Locate the cell with the specified text and output its [X, Y] center coordinate. 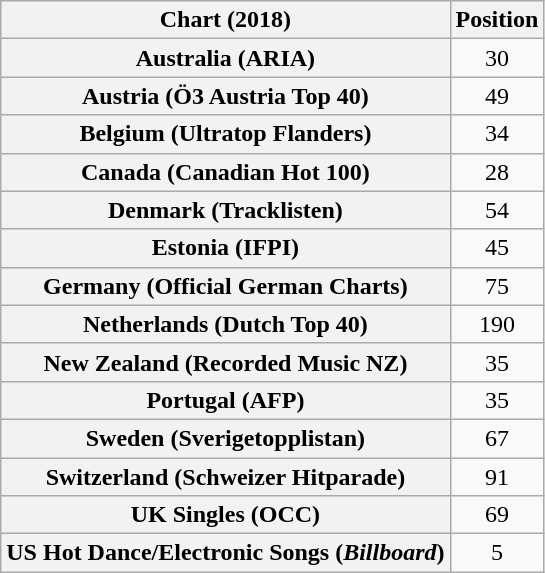
67 [497, 438]
Position [497, 20]
5 [497, 553]
Canada (Canadian Hot 100) [226, 172]
69 [497, 515]
28 [497, 172]
Austria (Ö3 Austria Top 40) [226, 96]
Estonia (IFPI) [226, 248]
91 [497, 477]
190 [497, 324]
34 [497, 134]
Australia (ARIA) [226, 58]
75 [497, 286]
54 [497, 210]
45 [497, 248]
Sweden (Sverigetopplistan) [226, 438]
Belgium (Ultratop Flanders) [226, 134]
New Zealand (Recorded Music NZ) [226, 362]
UK Singles (OCC) [226, 515]
Portugal (AFP) [226, 400]
Chart (2018) [226, 20]
30 [497, 58]
Denmark (Tracklisten) [226, 210]
Germany (Official German Charts) [226, 286]
Switzerland (Schweizer Hitparade) [226, 477]
Netherlands (Dutch Top 40) [226, 324]
US Hot Dance/Electronic Songs (Billboard) [226, 553]
49 [497, 96]
